Output the (X, Y) coordinate of the center of the cell containing the given text.  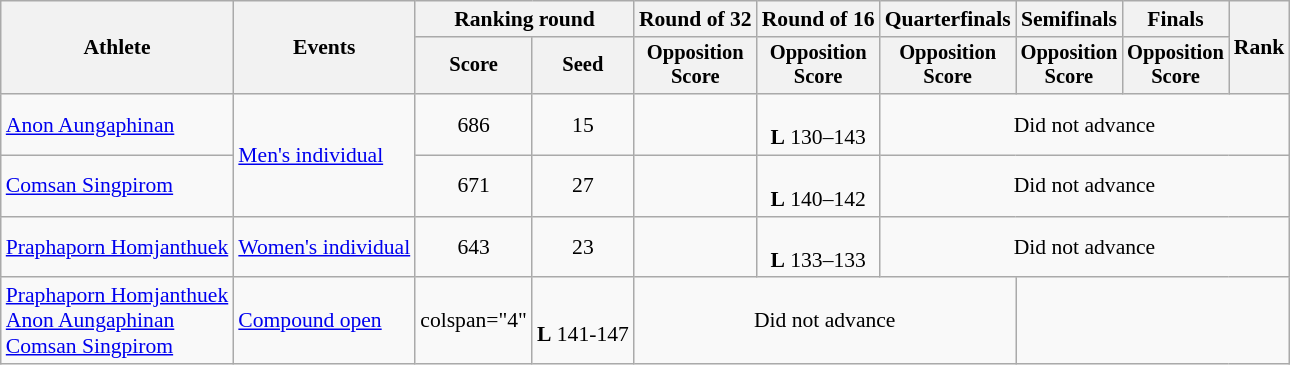
Round of 16 (818, 19)
Finals (1176, 19)
Semifinals (1070, 19)
colspan="4" (474, 322)
686 (474, 124)
L 141-147 (583, 322)
643 (474, 248)
Ranking round (524, 19)
Rank (1260, 48)
L 133–133 (818, 248)
Praphaporn Homjanthuek (118, 248)
Women's individual (324, 248)
15 (583, 124)
Events (324, 48)
Seed (583, 66)
Score (474, 66)
671 (474, 186)
27 (583, 186)
Comsan Singpirom (118, 186)
Praphaporn HomjanthuekAnon AungaphinanComsan Singpirom (118, 322)
Quarterfinals (948, 19)
Athlete (118, 48)
Men's individual (324, 155)
L 130–143 (818, 124)
23 (583, 248)
L 140–142 (818, 186)
Anon Aungaphinan (118, 124)
Compound open (324, 322)
Round of 32 (696, 19)
